Determine the (X, Y) coordinate at the center of the cell enclosing the given text.  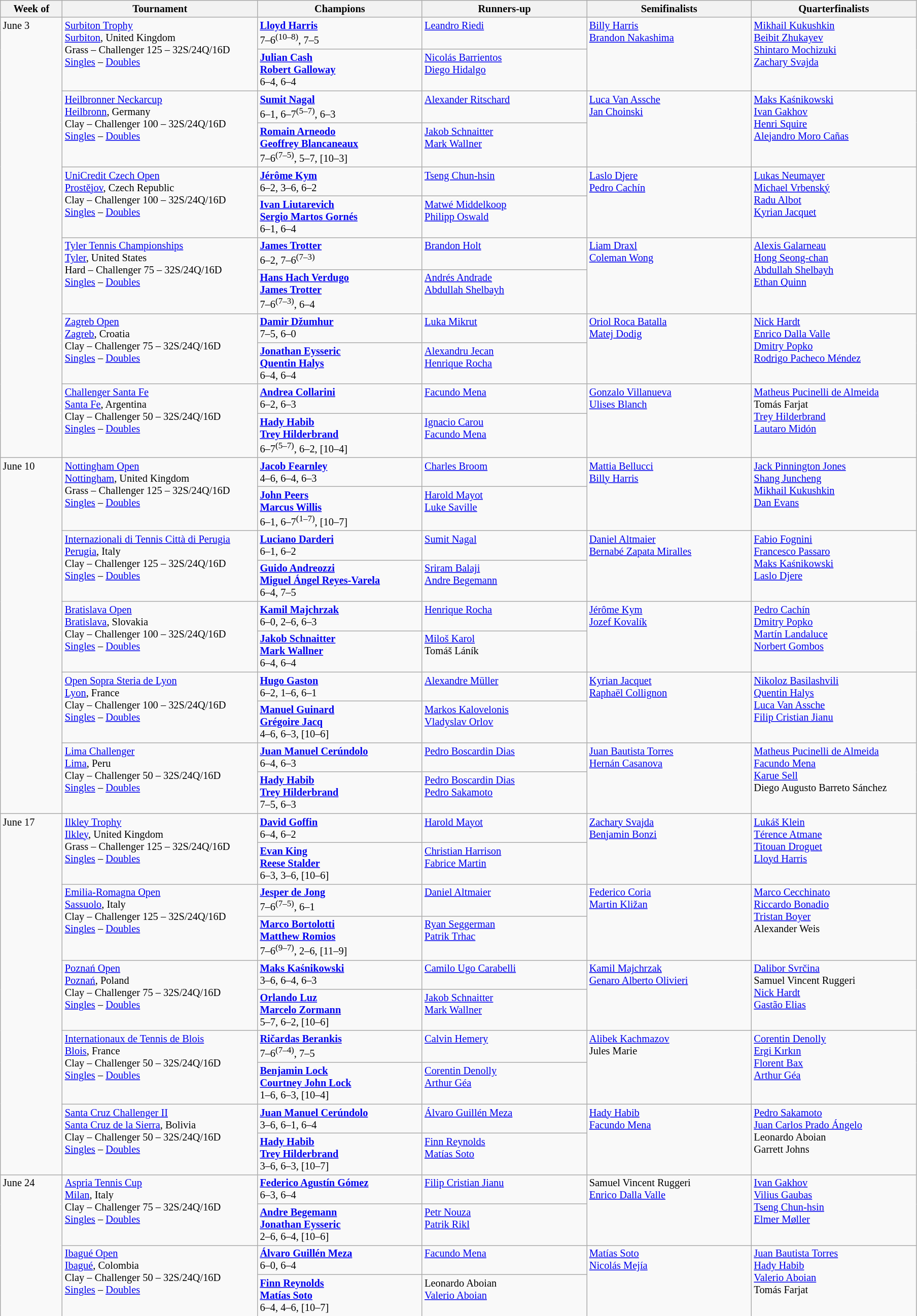
David Goffin6–4, 6–2 (340, 828)
Jonathan Eysseric Quentin Halys6–4, 6–4 (340, 363)
Tournament (160, 9)
Gonzalo Villanueva Ulises Blanch (669, 421)
Camilo Ugo Carabelli (504, 975)
Henrique Rocha (504, 616)
Hans Hach Verdugo James Trotter7–6(7–3), 6–4 (340, 291)
Pedro Boscardin Dias (504, 757)
Calvin Hemery (504, 1047)
Andrea Collarini6–2, 6–3 (340, 399)
Guido Andreozzi Miguel Ángel Reyes-Varela6–4, 7–5 (340, 581)
Pedro Sakamoto Juan Carlos Prado Ángelo Leonardo Aboian Garrett Johns (834, 1139)
Nottingham OpenNottingham, United Kingdom Grass – Challenger 125 – 32S/24Q/16DSingles – Doubles (160, 494)
Heilbronner NeckarcupHeilbronn, Germany Clay – Challenger 100 – 32S/24Q/16DSingles – Doubles (160, 129)
Pedro Boscardin Dias Pedro Sakamoto (504, 793)
Champions (340, 9)
Zachary Svajda Benjamin Bonzi (669, 849)
Jack Pinnington Jones Shang Juncheng Mikhail Kukushkin Dan Evans (834, 494)
Aspria Tennis CupMilan, Italy Clay – Challenger 75 – 32S/24Q/16DSingles – Doubles (160, 1210)
Jérôme Kym Jozef Kovalík (669, 637)
Luca Van Assche Jan Choinski (669, 129)
Juan Manuel Cerúndolo3–6, 6–1, 6–4 (340, 1119)
Semifinalists (669, 9)
Open Sopra Steria de LyonLyon, France Clay – Challenger 100 – 32S/24Q/16DSingles – Doubles (160, 707)
Alexandre Müller (504, 687)
Maks Kaśnikowski Ivan Gakhov Henri Squire Alejandro Moro Cañas (834, 129)
Hugo Gaston6–2, 1–6, 6–1 (340, 687)
Hady Habib Trey Hilderbrand3–6, 6–3, [10–7] (340, 1154)
Ričardas Berankis7–6(7–4), 7–5 (340, 1047)
Finn Reynolds Matías Soto6–4, 4–6, [10–7] (340, 1295)
June 3 (31, 237)
Charles Broom (504, 472)
Evan King Reese Stalder6–3, 3–6, [10–6] (340, 863)
Alibek Kachmazov Jules Marie (669, 1067)
Ivan Gakhov Vilius Gaubas Tseng Chun-hsin Elmer Møller (834, 1210)
June 24 (31, 1246)
John Peers Marcus Willis6–1, 6–7(1–7), [10–7] (340, 508)
Damir Džumhur7–5, 6–0 (340, 328)
Matwé Middelkoop Philipp Oswald (504, 217)
Tyler Tennis ChampionshipsTyler, United States Hard – Challenger 75 – 32S/24Q/16DSingles – Doubles (160, 275)
Kamil Majchrzak Genaro Alberto Olivieri (669, 995)
Petr Nouza Patrik Rikl (504, 1225)
Matheus Pucinelli de Almeida Tomás Farjat Trey Hilderbrand Lautaro Midón (834, 421)
Tseng Chun-hsin (504, 182)
Emilia-Romagna OpenSassuolo, Italy Clay – Challenger 125 – 32S/24Q/16DSingles – Doubles (160, 922)
Lukáš Klein Térence Atmane Titouan Droguet Lloyd Harris (834, 849)
Santa Cruz Challenger IISanta Cruz de la Sierra, Bolivia Clay – Challenger 50 – 32S/24Q/16DSingles – Doubles (160, 1139)
Ivan Liutarevich Sergio Martos Gornés6–1, 6–4 (340, 217)
Liam Draxl Coleman Wong (669, 275)
Sumit Nagal6–1, 6–7(5–7), 6–3 (340, 106)
Alexis Galarneau Hong Seong-chan Abdullah Shelbayh Ethan Quinn (834, 275)
Ibagué OpenIbagué, Colombia Clay – Challenger 50 – 32S/24Q/16DSingles – Doubles (160, 1280)
Bratislava OpenBratislava, Slovakia Clay – Challenger 100 – 32S/24Q/16DSingles – Doubles (160, 637)
Filip Cristian Jianu (504, 1189)
Ryan Seggerman Patrik Trhac (504, 938)
Benjamin Lock Courtney John Lock1–6, 6–3, [10–4] (340, 1083)
Lloyd Harris7–6(10–8), 7–5 (340, 33)
Nick Hardt Enrico Dalla Valle Dmitry Popko Rodrigo Pacheco Méndez (834, 349)
Maks Kaśnikowski3–6, 6–4, 6–3 (340, 975)
Kamil Majchrzak6–0, 2–6, 6–3 (340, 616)
June 10 (31, 635)
Surbiton TrophySurbiton, United Kingdom Grass – Challenger 125 – 32S/24Q/16DSingles – Doubles (160, 54)
Matías Soto Nicolás Mejía (669, 1280)
Quarterfinalists (834, 9)
James Trotter6–2, 7–6(7–3) (340, 254)
Samuel Vincent Ruggeri Enrico Dalla Valle (669, 1210)
Hady Habib Trey Hilderbrand6–7(5–7), 6–2, [10–4] (340, 435)
Internationaux de Tennis de BloisBlois, France Clay – Challenger 50 – 32S/24Q/16DSingles – Doubles (160, 1067)
Manuel Guinard Grégoire Jacq4–6, 6–3, [10–6] (340, 722)
Álvaro Guillén Meza6–0, 6–4 (340, 1260)
Hady Habib Facundo Mena (669, 1139)
Corentin Denolly Arthur Géa (504, 1083)
Luciano Darderi6–1, 6–2 (340, 545)
Harold Mayot Luke Saville (504, 508)
Week of (31, 9)
Christian Harrison Fabrice Martin (504, 863)
Ignacio Carou Facundo Mena (504, 435)
Marco Cecchinato Riccardo Bonadio Tristan Boyer Alexander Weis (834, 922)
Jacob Fearnley4–6, 6–4, 6–3 (340, 472)
Corentin Denolly Ergi Kırkın Florent Bax Arthur Géa (834, 1067)
Sumit Nagal (504, 545)
Sriram Balaji Andre Begemann (504, 581)
Dalibor Svrčina Samuel Vincent Ruggeri Nick Hardt Gastão Elias (834, 995)
Ilkley TrophyIlkley, United Kingdom Grass – Challenger 125 – 32S/24Q/16DSingles – Doubles (160, 849)
Orlando Luz Marcelo Zormann5–7, 6–2, [10–6] (340, 1010)
Jérôme Kym6–2, 3–6, 6–2 (340, 182)
Leandro Riedi (504, 33)
Juan Bautista Torres Hernán Casanova (669, 778)
Jakob Schnaitter Mark Wallner6–4, 6–4 (340, 651)
Kyrian Jacquet Raphaël Collignon (669, 707)
UniCredit Czech OpenProstějov, Czech Republic Clay – Challenger 100 – 32S/24Q/16DSingles – Doubles (160, 202)
Finn Reynolds Matías Soto (504, 1154)
Juan Manuel Cerúndolo6–4, 6–3 (340, 757)
Billy Harris Brandon Nakashima (669, 54)
Hady Habib Trey Hilderbrand7–5, 6–3 (340, 793)
Romain Arneodo Geoffrey Blancaneaux7–6(7–5), 5–7, [10–3] (340, 145)
June 17 (31, 994)
Poznań OpenPoznań, Poland Clay – Challenger 75 – 32S/24Q/16DSingles – Doubles (160, 995)
Mattia Bellucci Billy Harris (669, 494)
Oriol Roca Batalla Matej Dodig (669, 349)
Leonardo Aboian Valerio Aboian (504, 1295)
Challenger Santa FeSanta Fe, Argentina Clay – Challenger 50 – 32S/24Q/16DSingles – Doubles (160, 421)
Juan Bautista Torres Hady Habib Valerio Aboian Tomás Farjat (834, 1280)
Miloš Karol Tomáš Láník (504, 651)
Federico Agustín Gómez6–3, 6–4 (340, 1189)
Jesper de Jong7–6(7–5), 6–1 (340, 900)
Nicolás Barrientos Diego Hidalgo (504, 70)
Andrés Andrade Abdullah Shelbayh (504, 291)
Daniel Altmaier (504, 900)
Brandon Holt (504, 254)
Laslo Djere Pedro Cachín (669, 202)
Daniel Altmaier Bernabé Zapata Miralles (669, 566)
Lukas Neumayer Michael Vrbenský Radu Albot Kyrian Jacquet (834, 202)
Nikoloz Basilashvili Quentin Halys Luca Van Assche Filip Cristian Jianu (834, 707)
Alexandru Jecan Henrique Rocha (504, 363)
Alexander Ritschard (504, 106)
Markos Kalovelonis Vladyslav Orlov (504, 722)
Harold Mayot (504, 828)
Julian Cash Robert Galloway6–4, 6–4 (340, 70)
Internazionali di Tennis Città di PerugiaPerugia, Italy Clay – Challenger 125 – 32S/24Q/16DSingles – Doubles (160, 566)
Álvaro Guillén Meza (504, 1119)
Fabio Fognini Francesco Passaro Maks Kaśnikowski Laslo Djere (834, 566)
Marco Bortolotti Matthew Romios7–6(9–7), 2–6, [11–9] (340, 938)
Matheus Pucinelli de Almeida Facundo Mena Karue Sell Diego Augusto Barreto Sánchez (834, 778)
Federico Coria Martin Kližan (669, 922)
Runners-up (504, 9)
Pedro Cachín Dmitry Popko Martín Landaluce Norbert Gombos (834, 637)
Andre Begemann Jonathan Eysseric2–6, 6–4, [10–6] (340, 1225)
Zagreb OpenZagreb, Croatia Clay – Challenger 75 – 32S/24Q/16DSingles – Doubles (160, 349)
Mikhail Kukushkin Beibit Zhukayev Shintaro Mochizuki Zachary Svajda (834, 54)
Luka Mikrut (504, 328)
Lima ChallengerLima, Peru Clay – Challenger 50 – 32S/24Q/16DSingles – Doubles (160, 778)
